Pinpoint the cell where the given text exists, returning its [X, Y] midpoint coordinate. 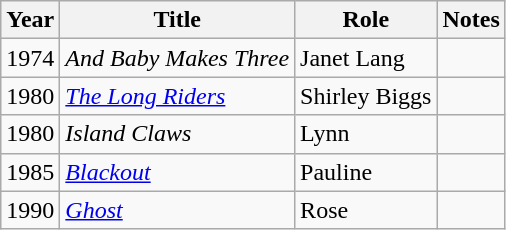
Janet Lang [366, 58]
Notes [471, 20]
Year [30, 20]
Island Claws [178, 134]
Shirley Biggs [366, 96]
Title [178, 20]
Role [366, 20]
1974 [30, 58]
Blackout [178, 172]
Rose [366, 210]
Pauline [366, 172]
Lynn [366, 134]
Ghost [178, 210]
1985 [30, 172]
The Long Riders [178, 96]
And Baby Makes Three [178, 58]
1990 [30, 210]
